Output the [x, y] coordinate of the center of the cell containing the given text.  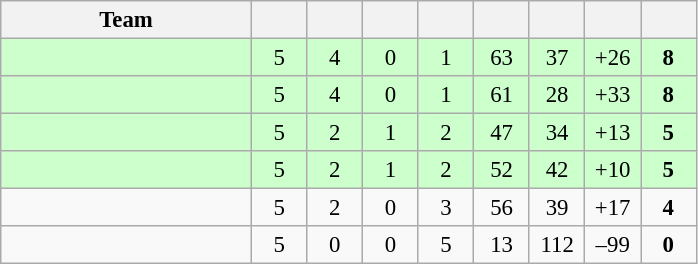
63 [502, 58]
34 [557, 133]
39 [557, 208]
Team [126, 20]
28 [557, 95]
56 [502, 208]
+13 [613, 133]
–99 [613, 245]
52 [502, 170]
+26 [613, 58]
37 [557, 58]
13 [502, 245]
61 [502, 95]
112 [557, 245]
42 [557, 170]
47 [502, 133]
+33 [613, 95]
+17 [613, 208]
3 [446, 208]
+10 [613, 170]
